Identify which cell holds the provided text, then report its [x, y] central coordinate. 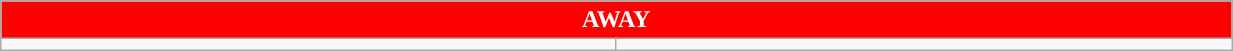
AWAY [616, 20]
